For the text-containing cell, return its midpoint in (X, Y) coordinate format. 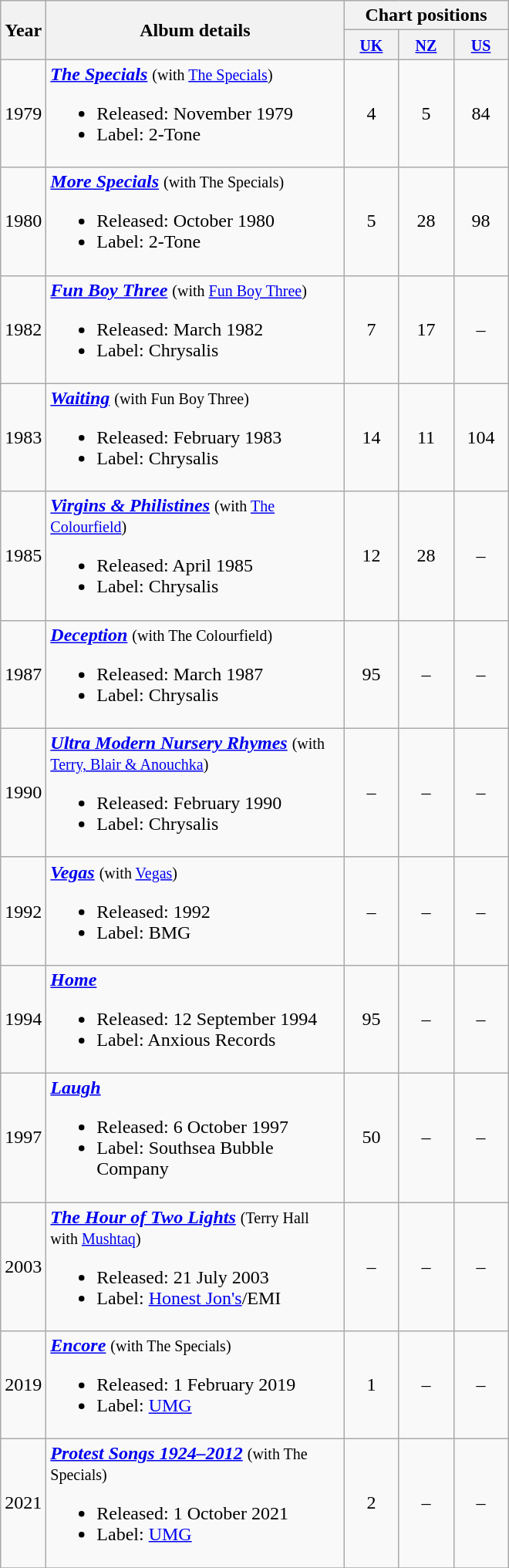
US (481, 45)
98 (481, 221)
50 (372, 1137)
The Specials (with The Specials)Released: November 1979Label: 2-Tone (195, 113)
1990 (23, 793)
1983 (23, 437)
84 (481, 113)
Chart positions (426, 15)
HomeReleased: 12 September 1994Label: Anxious Records (195, 1019)
17 (426, 329)
Waiting (with Fun Boy Three)Released: February 1983Label: Chrysalis (195, 437)
14 (372, 437)
Deception (with The Colourfield)Released: March 1987Label: Chrysalis (195, 674)
1987 (23, 674)
1985 (23, 555)
Vegas (with Vegas)Released: 1992Label: BMG (195, 911)
More Specials (with The Specials)Released: October 1980Label: 2-Tone (195, 221)
1994 (23, 1019)
12 (372, 555)
104 (481, 437)
2 (372, 1504)
The Hour of Two Lights (Terry Hall with Mushtaq)Released: 21 July 2003Label: Honest Jon's/EMI (195, 1266)
1 (372, 1385)
1982 (23, 329)
1997 (23, 1137)
UK (372, 45)
2019 (23, 1385)
Encore (with The Specials)Released: 1 February 2019Label: UMG (195, 1385)
2003 (23, 1266)
NZ (426, 45)
Ultra Modern Nursery Rhymes (with Terry, Blair & Anouchka)Released: February 1990Label: Chrysalis (195, 793)
1992 (23, 911)
Album details (195, 30)
7 (372, 329)
Protest Songs 1924–2012 (with The Specials)Released: 1 October 2021Label: UMG (195, 1504)
1979 (23, 113)
11 (426, 437)
Fun Boy Three (with Fun Boy Three)Released: March 1982Label: Chrysalis (195, 329)
4 (372, 113)
1980 (23, 221)
LaughReleased: 6 October 1997Label: Southsea Bubble Company (195, 1137)
Year (23, 30)
Virgins & Philistines (with The Colourfield)Released: April 1985Label: Chrysalis (195, 555)
2021 (23, 1504)
